Detect which cell encompasses the target text, then output its [X, Y] center coordinate. 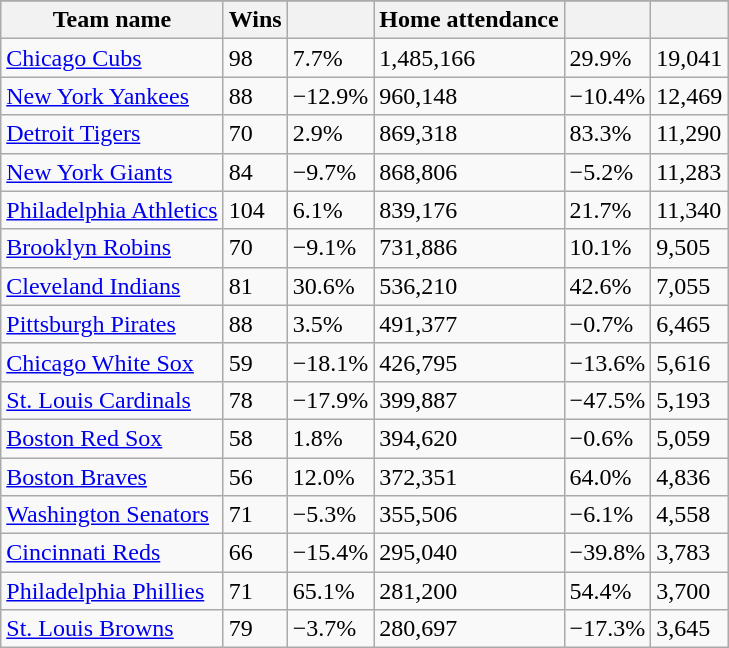
11,283 [690, 172]
−5.2% [608, 172]
−3.7% [330, 629]
Home attendance [469, 20]
394,620 [469, 438]
Brooklyn Robins [112, 248]
−5.3% [330, 515]
426,795 [469, 362]
59 [255, 362]
Team name [112, 20]
19,041 [690, 58]
29.9% [608, 58]
2.9% [330, 134]
Cincinnati Reds [112, 553]
491,377 [469, 324]
104 [255, 210]
5,193 [690, 400]
−0.7% [608, 324]
355,506 [469, 515]
868,806 [469, 172]
372,351 [469, 477]
−9.1% [330, 248]
Boston Red Sox [112, 438]
4,558 [690, 515]
3,700 [690, 591]
66 [255, 553]
65.1% [330, 591]
Wins [255, 20]
Detroit Tigers [112, 134]
839,176 [469, 210]
960,148 [469, 96]
12,469 [690, 96]
6.1% [330, 210]
3,645 [690, 629]
Chicago Cubs [112, 58]
78 [255, 400]
64.0% [608, 477]
10.1% [608, 248]
Washington Senators [112, 515]
New York Yankees [112, 96]
−0.6% [608, 438]
−13.6% [608, 362]
869,318 [469, 134]
−17.3% [608, 629]
399,887 [469, 400]
3.5% [330, 324]
St. Louis Browns [112, 629]
12.0% [330, 477]
Chicago White Sox [112, 362]
54.4% [608, 591]
1,485,166 [469, 58]
Philadelphia Phillies [112, 591]
7,055 [690, 286]
81 [255, 286]
1.8% [330, 438]
New York Giants [112, 172]
−39.8% [608, 553]
58 [255, 438]
11,290 [690, 134]
280,697 [469, 629]
536,210 [469, 286]
−9.7% [330, 172]
−47.5% [608, 400]
42.6% [608, 286]
Cleveland Indians [112, 286]
9,505 [690, 248]
30.6% [330, 286]
295,040 [469, 553]
7.7% [330, 58]
−17.9% [330, 400]
Boston Braves [112, 477]
84 [255, 172]
11,340 [690, 210]
Pittsburgh Pirates [112, 324]
21.7% [608, 210]
5,059 [690, 438]
−15.4% [330, 553]
98 [255, 58]
281,200 [469, 591]
−10.4% [608, 96]
79 [255, 629]
83.3% [608, 134]
6,465 [690, 324]
−18.1% [330, 362]
3,783 [690, 553]
St. Louis Cardinals [112, 400]
−6.1% [608, 515]
5,616 [690, 362]
Philadelphia Athletics [112, 210]
731,886 [469, 248]
−12.9% [330, 96]
4,836 [690, 477]
56 [255, 477]
